Pinpoint the cell where the given text exists, returning its [x, y] midpoint coordinate. 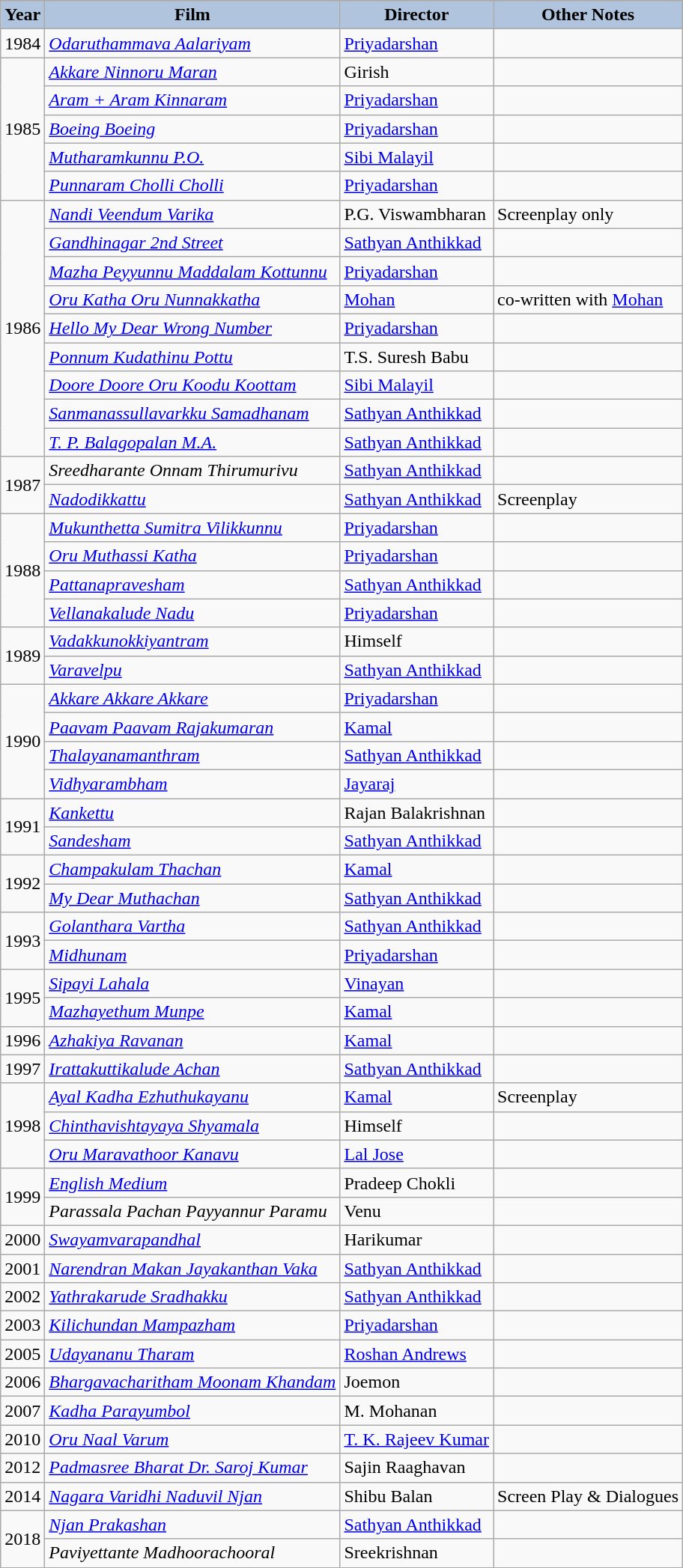
1991 [22, 826]
2014 [22, 1496]
Screen Play & Dialogues [589, 1496]
Chinthavishtayaya Shyamala [192, 1126]
Sandesham [192, 841]
Gandhinagar 2nd Street [192, 242]
1995 [22, 998]
1997 [22, 1069]
1987 [22, 485]
1989 [22, 656]
Doore Doore Oru Koodu Koottam [192, 385]
Njan Prakashan [192, 1525]
Vidhyarambham [192, 784]
English Medium [192, 1183]
Mukunthetta Sumitra Vilikkunnu [192, 528]
Sreekrishnan [416, 1553]
Golanthara Vartha [192, 927]
Odaruthammava Aalariyam [192, 43]
Ayal Kadha Ezhuthukayanu [192, 1097]
My Dear Muthachan [192, 898]
Venu [416, 1211]
Yathrakarude Sradhakku [192, 1297]
Kilichundan Mampazham [192, 1326]
Aram + Aram Kinnaram [192, 100]
Azhakiya Ravanan [192, 1040]
co-written with Mohan [589, 299]
Irattakuttikalude Achan [192, 1069]
Kankettu [192, 812]
2001 [22, 1269]
1990 [22, 741]
T.S. Suresh Babu [416, 357]
Joemon [416, 1382]
Punnaram Cholli Cholli [192, 186]
Midhunam [192, 955]
Jayaraj [416, 784]
Bhargavacharitham Moonam Khandam [192, 1382]
2003 [22, 1326]
1999 [22, 1197]
1996 [22, 1040]
Oru Muthassi Katha [192, 556]
Harikumar [416, 1239]
Year [22, 15]
Boeing Boeing [192, 129]
Parassala Pachan Payyannur Paramu [192, 1211]
Sreedharante Onnam Thirumurivu [192, 471]
2005 [22, 1354]
2006 [22, 1382]
Vadakkunokkiyantram [192, 641]
Akkare Ninnoru Maran [192, 72]
Mutharamkunnu P.O. [192, 157]
1984 [22, 43]
Screenplay only [589, 214]
Sanmanassullavarkku Samadhanam [192, 414]
Varavelpu [192, 670]
Ponnum Kudathinu Pottu [192, 357]
1986 [22, 328]
Rajan Balakrishnan [416, 812]
Roshan Andrews [416, 1354]
2018 [22, 1539]
Swayamvarapandhal [192, 1239]
Paavam Paavam Rajakumaran [192, 727]
Girish [416, 72]
1993 [22, 941]
Pattanapravesham [192, 585]
2012 [22, 1468]
Pradeep Chokli [416, 1183]
Paviyettante Madhoorachooral [192, 1553]
Sipayi Lahala [192, 983]
2000 [22, 1239]
M. Mohanan [416, 1411]
Narendran Makan Jayakanthan Vaka [192, 1269]
Champakulam Thachan [192, 870]
1998 [22, 1126]
1985 [22, 129]
Nandi Veendum Varika [192, 214]
1992 [22, 884]
Nadodikkattu [192, 499]
P.G. Viswambharan [416, 214]
Other Notes [589, 15]
Director [416, 15]
Nagara Varidhi Naduvil Njan [192, 1496]
Vellanakalude Nadu [192, 613]
Film [192, 15]
T. K. Rajeev Kumar [416, 1439]
2007 [22, 1411]
Mohan [416, 299]
2002 [22, 1297]
Vinayan [416, 983]
Oru Maravathoor Kanavu [192, 1154]
Akkare Akkare Akkare [192, 698]
Shibu Balan [416, 1496]
Padmasree Bharat Dr. Saroj Kumar [192, 1468]
Kadha Parayumbol [192, 1411]
2010 [22, 1439]
1988 [22, 570]
Hello My Dear Wrong Number [192, 328]
Mazha Peyyunnu Maddalam Kottunnu [192, 271]
Thalayanamanthram [192, 755]
Oru Katha Oru Nunnakkatha [192, 299]
Udayananu Tharam [192, 1354]
Lal Jose [416, 1154]
Oru Naal Varum [192, 1439]
Sajin Raaghavan [416, 1468]
Mazhayethum Munpe [192, 1012]
T. P. Balagopalan M.A. [192, 442]
